Detect which cell encompasses the target text, then output its (X, Y) center coordinate. 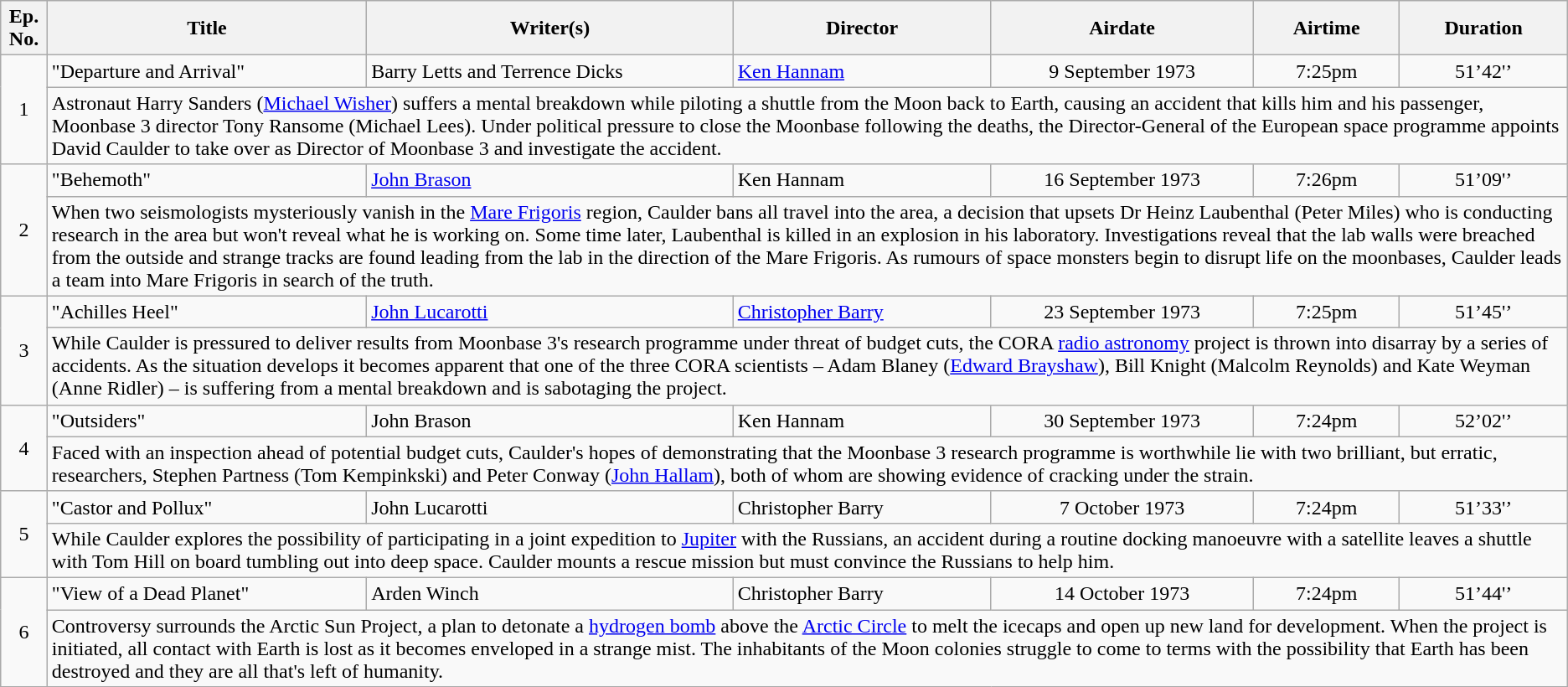
6 (24, 632)
"View of a Dead Planet" (206, 593)
4 (24, 447)
2 (24, 230)
Director (862, 28)
"Castor and Pollux" (206, 507)
14 October 1973 (1122, 593)
51’09'’ (1483, 180)
51’45'’ (1483, 312)
30 September 1973 (1122, 421)
9 September 1973 (1122, 71)
Title (206, 28)
1 (24, 110)
Barry Letts and Terrence Dicks (550, 71)
51’33'’ (1483, 507)
"Departure and Arrival" (206, 71)
Writer(s) (550, 28)
Airdate (1122, 28)
Arden Winch (550, 593)
"Outsiders" (206, 421)
"Behemoth" (206, 180)
7:26pm (1327, 180)
"Achilles Heel" (206, 312)
23 September 1973 (1122, 312)
7 October 1973 (1122, 507)
Duration (1483, 28)
Ep. No. (24, 28)
5 (24, 535)
51’42'’ (1483, 71)
16 September 1973 (1122, 180)
Airtime (1327, 28)
3 (24, 350)
51’44'’ (1483, 593)
52’02'’ (1483, 421)
